Find where the given text appears and provide that cell's center as [x, y] coordinate. 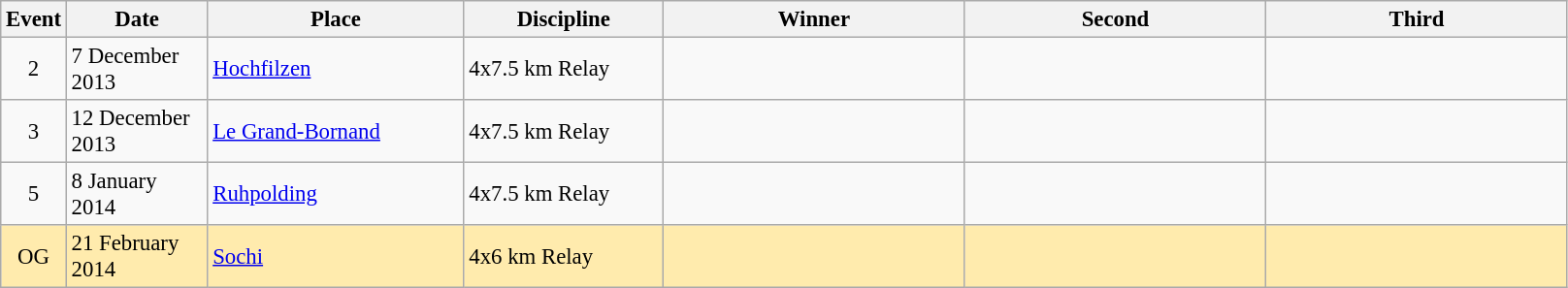
3 [34, 132]
Ruhpolding [336, 194]
8 January 2014 [137, 194]
Le Grand-Bornand [336, 132]
12 December 2013 [137, 132]
4x6 km Relay [564, 256]
Sochi [336, 256]
Place [336, 19]
Date [137, 19]
2 [34, 70]
Winner [815, 19]
21 February 2014 [137, 256]
Event [34, 19]
Hochfilzen [336, 70]
OG [34, 256]
7 December 2013 [137, 70]
5 [34, 194]
Second [1116, 19]
Discipline [564, 19]
Third [1417, 19]
